From the cell containing the given text, extract its center point as (x, y) coordinate. 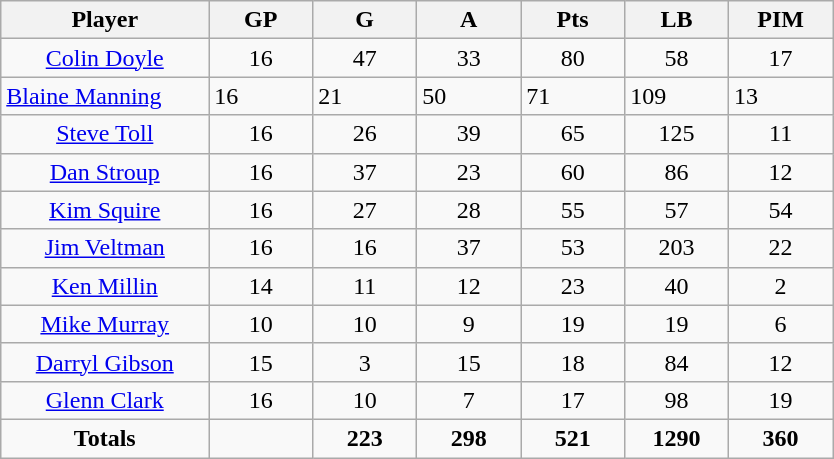
54 (781, 210)
3 (365, 362)
203 (677, 248)
86 (677, 172)
18 (573, 362)
65 (573, 134)
Ken Millin (105, 286)
60 (573, 172)
98 (677, 400)
2 (781, 286)
360 (781, 438)
28 (469, 210)
Colin Doyle (105, 58)
80 (573, 58)
GP (261, 20)
Pts (573, 20)
Blaine Manning (105, 96)
PIM (781, 20)
55 (573, 210)
26 (365, 134)
521 (573, 438)
223 (365, 438)
Steve Toll (105, 134)
39 (469, 134)
22 (781, 248)
Mike Murray (105, 324)
7 (469, 400)
71 (573, 96)
Totals (105, 438)
Glenn Clark (105, 400)
109 (677, 96)
1290 (677, 438)
Kim Squire (105, 210)
LB (677, 20)
58 (677, 58)
84 (677, 362)
13 (781, 96)
33 (469, 58)
9 (469, 324)
Darryl Gibson (105, 362)
53 (573, 248)
50 (469, 96)
Player (105, 20)
298 (469, 438)
21 (365, 96)
27 (365, 210)
47 (365, 58)
G (365, 20)
125 (677, 134)
A (469, 20)
Dan Stroup (105, 172)
6 (781, 324)
40 (677, 286)
Jim Veltman (105, 248)
57 (677, 210)
14 (261, 286)
